Determine the [X, Y] coordinate at the center of the cell enclosing the given text.  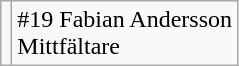
#19 Fabian AnderssonMittfältare [125, 34]
